Find where the given text appears and provide that cell's center as (X, Y) coordinate. 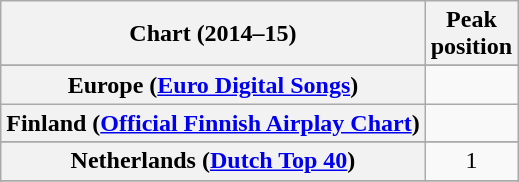
Peakposition (471, 34)
Chart (2014–15) (213, 34)
1 (471, 161)
Europe (Euro Digital Songs) (213, 85)
Netherlands (Dutch Top 40) (213, 161)
Finland (Official Finnish Airplay Chart) (213, 123)
